Output the [x, y] coordinate of the center of the cell containing the given text.  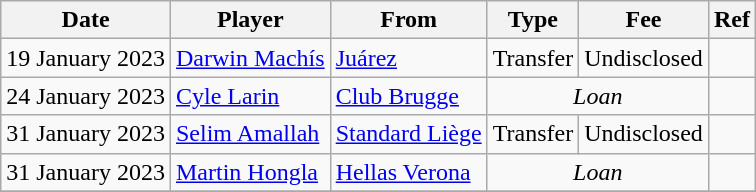
Fee [644, 20]
24 January 2023 [86, 96]
Player [250, 20]
Ref [732, 20]
Darwin Machís [250, 58]
Date [86, 20]
Standard Liège [408, 134]
Juárez [408, 58]
Selim Amallah [250, 134]
Hellas Verona [408, 172]
From [408, 20]
Martin Hongla [250, 172]
19 January 2023 [86, 58]
Cyle Larin [250, 96]
Type [533, 20]
Club Brugge [408, 96]
